Extract the [x, y] coordinate from the center of the cell holding the provided text.  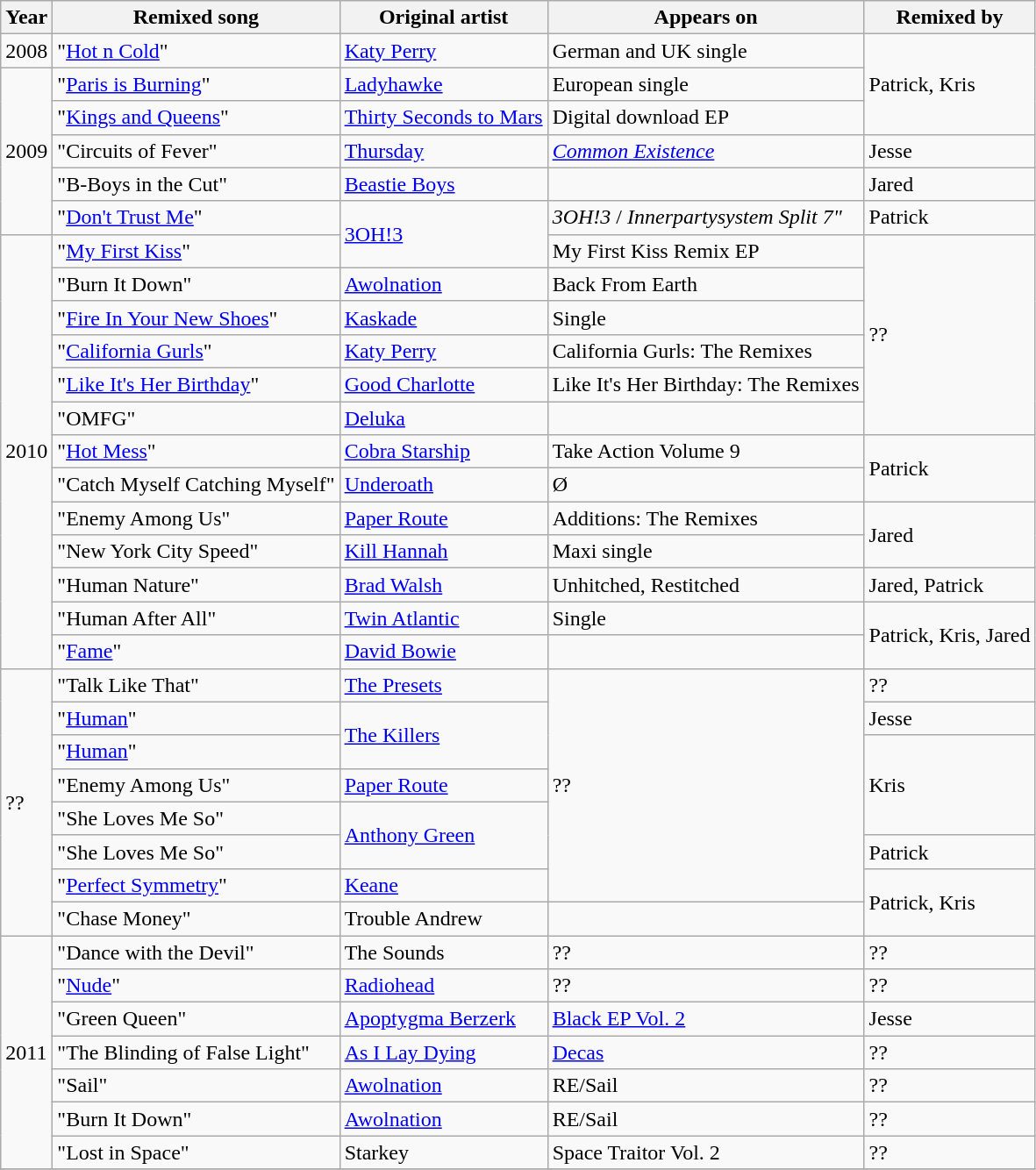
"Fire In Your New Shoes" [196, 317]
"OMFG" [196, 418]
Keane [444, 885]
German and UK single [705, 51]
"Dance with the Devil" [196, 952]
Ladyhawke [444, 84]
Like It's Her Birthday: The Remixes [705, 384]
Decas [705, 1052]
The Sounds [444, 952]
Twin Atlantic [444, 618]
As I Lay Dying [444, 1052]
"Nude" [196, 986]
Patrick, Kris, Jared [949, 635]
California Gurls: The Remixes [705, 351]
"Sail" [196, 1086]
"Green Queen" [196, 1019]
Black EP Vol. 2 [705, 1019]
Thursday [444, 151]
Digital download EP [705, 118]
Starkey [444, 1152]
Apoptygma Berzerk [444, 1019]
Deluka [444, 418]
Year [26, 18]
2011 [26, 1052]
European single [705, 84]
2009 [26, 151]
Good Charlotte [444, 384]
Jared, Patrick [949, 585]
3OH!3 / Innerpartysystem Split 7" [705, 218]
"California Gurls" [196, 351]
Unhitched, Restitched [705, 585]
"Don't Trust Me" [196, 218]
3OH!3 [444, 234]
Take Action Volume 9 [705, 452]
Remixed by [949, 18]
Original artist [444, 18]
"B-Boys in the Cut" [196, 184]
Back From Earth [705, 284]
Trouble Andrew [444, 918]
The Presets [444, 685]
2008 [26, 51]
Common Existence [705, 151]
"New York City Speed" [196, 552]
The Killers [444, 735]
"The Blinding of False Light" [196, 1052]
"Like It's Her Birthday" [196, 384]
"Human After All" [196, 618]
Thirty Seconds to Mars [444, 118]
"Human Nature" [196, 585]
"Hot n Cold" [196, 51]
Brad Walsh [444, 585]
"Perfect Symmetry" [196, 885]
Appears on [705, 18]
"Catch Myself Catching Myself" [196, 485]
"Circuits of Fever" [196, 151]
Kaskade [444, 317]
My First Kiss Remix EP [705, 251]
Kill Hannah [444, 552]
Remixed song [196, 18]
"Paris is Burning" [196, 84]
Radiohead [444, 986]
Anthony Green [444, 835]
"My First Kiss" [196, 251]
Cobra Starship [444, 452]
Beastie Boys [444, 184]
Kris [949, 785]
David Bowie [444, 652]
"Fame" [196, 652]
Maxi single [705, 552]
"Chase Money" [196, 918]
2010 [26, 451]
Space Traitor Vol. 2 [705, 1152]
"Hot Mess" [196, 452]
Underoath [444, 485]
"Kings and Queens" [196, 118]
"Talk Like That" [196, 685]
"Lost in Space" [196, 1152]
Additions: The Remixes [705, 518]
Ø [705, 485]
